Capture the cell that displays the provided text and extract its [x, y] central coordinate. 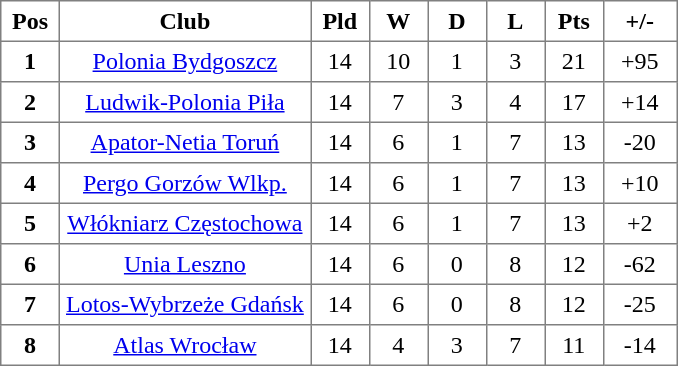
Ludwik-Polonia Piła [184, 102]
Apator-Netia Toruń [184, 142]
D [457, 21]
10 [398, 61]
-14 [640, 345]
Pld [340, 21]
11 [574, 345]
+10 [640, 183]
Pos [30, 21]
Pergo Gorzów Wlkp. [184, 183]
Atlas Wrocław [184, 345]
5 [30, 223]
Lotos-Wybrzeże Gdańsk [184, 304]
17 [574, 102]
L [515, 21]
+95 [640, 61]
Pts [574, 21]
-20 [640, 142]
21 [574, 61]
Polonia Bydgoszcz [184, 61]
W [398, 21]
+14 [640, 102]
-62 [640, 264]
Club [184, 21]
Unia Leszno [184, 264]
+/- [640, 21]
-25 [640, 304]
2 [30, 102]
+2 [640, 223]
Włókniarz Częstochowa [184, 223]
